Find where the given text appears and provide that cell's center as (x, y) coordinate. 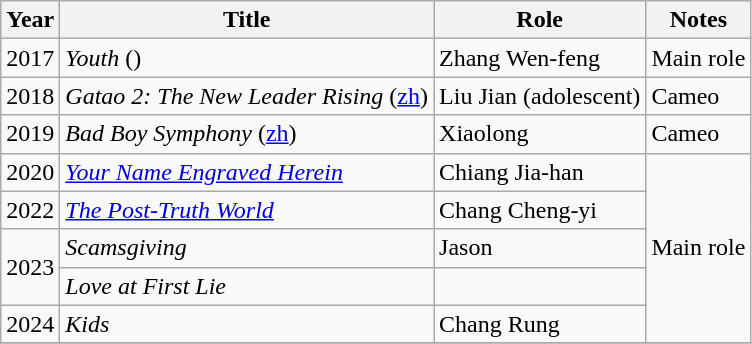
Your Name Engraved Herein (247, 172)
Chiang Jia-han (540, 172)
Year (30, 20)
Xiaolong (540, 134)
2019 (30, 134)
2022 (30, 210)
Gatao 2: The New Leader Rising (zh) (247, 96)
Bad Boy Symphony (zh) (247, 134)
Title (247, 20)
Love at First Lie (247, 286)
Chang Rung (540, 324)
Kids (247, 324)
Chang Cheng-yi (540, 210)
Jason (540, 248)
2017 (30, 58)
2023 (30, 267)
Role (540, 20)
2020 (30, 172)
Liu Jian (adolescent) (540, 96)
The Post-Truth World (247, 210)
Zhang Wen-feng (540, 58)
Youth () (247, 58)
Scamsgiving (247, 248)
Notes (698, 20)
2024 (30, 324)
2018 (30, 96)
